Pinpoint the cell where the given text exists, returning its (x, y) midpoint coordinate. 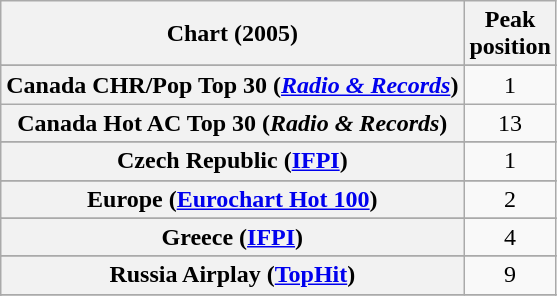
Canada CHR/Pop Top 30 (Radio & Records) (232, 85)
Greece (IFPI) (232, 237)
4 (510, 237)
Russia Airplay (TopHit) (232, 275)
Europe (Eurochart Hot 100) (232, 199)
Peakposition (510, 34)
2 (510, 199)
Canada Hot AC Top 30 (Radio & Records) (232, 123)
9 (510, 275)
Chart (2005) (232, 34)
Czech Republic (IFPI) (232, 161)
13 (510, 123)
